Provide the [x, y] coordinate of the cell's center where the given text is located.  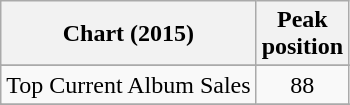
88 [302, 85]
Peakposition [302, 34]
Chart (2015) [128, 34]
Top Current Album Sales [128, 85]
